For the text-containing cell, return its midpoint in (x, y) coordinate format. 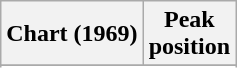
Peakposition (189, 34)
Chart (1969) (72, 34)
